Pinpoint the cell where the given text exists, returning its [x, y] midpoint coordinate. 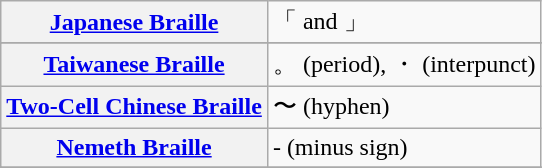
「 and 」 [404, 22]
Two-Cell Chinese Braille [134, 108]
Taiwanese Braille [134, 64]
Japanese Braille [134, 22]
。 (period), ・ (interpunct) [404, 64]
〜 (hyphen) [404, 108]
Nemeth Braille [134, 147]
- (minus sign) [404, 147]
